Output the [X, Y] coordinate of the center of the cell containing the given text.  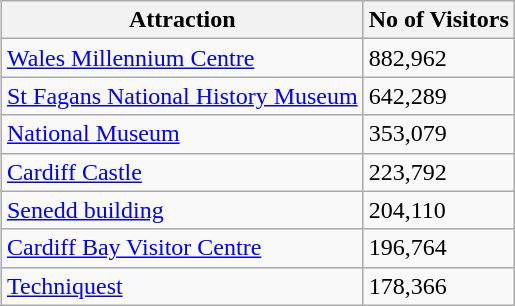
204,110 [438, 210]
882,962 [438, 58]
No of Visitors [438, 20]
Attraction [182, 20]
353,079 [438, 134]
Senedd building [182, 210]
Cardiff Castle [182, 172]
642,289 [438, 96]
St Fagans National History Museum [182, 96]
Wales Millennium Centre [182, 58]
National Museum [182, 134]
Techniquest [182, 286]
178,366 [438, 286]
223,792 [438, 172]
Cardiff Bay Visitor Centre [182, 248]
196,764 [438, 248]
